From the cell containing the given text, extract its center point as (x, y) coordinate. 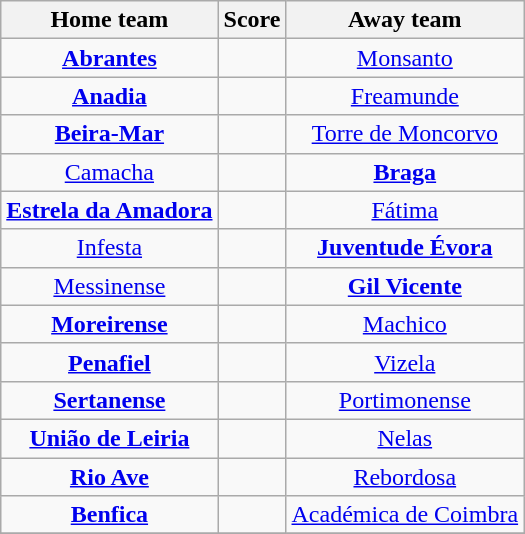
Nelas (405, 438)
Penafiel (110, 362)
Machico (405, 324)
Infesta (110, 248)
Beira-Mar (110, 134)
Score (252, 20)
Freamunde (405, 96)
Monsanto (405, 58)
Camacha (110, 172)
Portimonense (405, 400)
Braga (405, 172)
Juventude Évora (405, 248)
Académica de Coimbra (405, 515)
União de Leiria (110, 438)
Messinense (110, 286)
Abrantes (110, 58)
Gil Vicente (405, 286)
Benfica (110, 515)
Anadia (110, 96)
Sertanense (110, 400)
Rio Ave (110, 477)
Home team (110, 20)
Vizela (405, 362)
Moreirense (110, 324)
Torre de Moncorvo (405, 134)
Fátima (405, 210)
Estrela da Amadora (110, 210)
Away team (405, 20)
Rebordosa (405, 477)
